Return [x, y] of the center of cell containing provided text 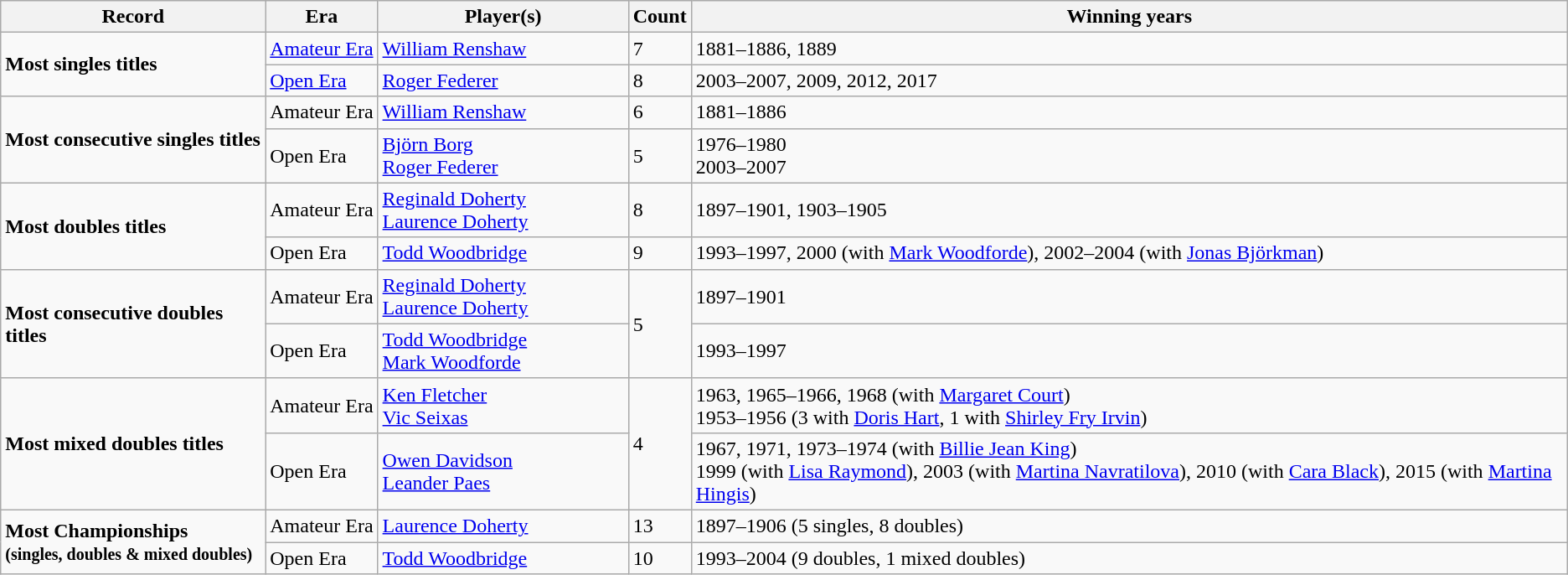
Record [133, 17]
13 [660, 526]
1897–1906 (5 singles, 8 doubles) [1129, 526]
1897–1901, 1903–1905 [1129, 210]
4 [660, 444]
Era [322, 17]
Roger Federer [503, 80]
1993–1997, 2000 (with Mark Woodforde), 2002–2004 (with Jonas Björkman) [1129, 253]
1993–1997 [1129, 350]
7 [660, 49]
1993–2004 (9 doubles, 1 mixed doubles) [1129, 557]
6 [660, 112]
Player(s) [503, 17]
Todd Woodbridge Mark Woodforde [503, 350]
Owen Davidson Leander Paes [503, 471]
Most mixed doubles titles [133, 444]
Count [660, 17]
1963, 1965–1966, 1968 (with Margaret Court) 1953–1956 (3 with Doris Hart, 1 with Shirley Fry Irvin) [1129, 406]
Most Championships(singles, doubles & mixed doubles) [133, 541]
Most consecutive singles titles [133, 139]
Winning years [1129, 17]
Björn Borg Roger Federer [503, 156]
Ken Fletcher Vic Seixas [503, 406]
1881–1886, 1889 [1129, 49]
Laurence Doherty [503, 526]
Most consecutive doubles titles [133, 324]
2003–2007, 2009, 2012, 2017 [1129, 80]
10 [660, 557]
Most doubles titles [133, 226]
1976–1980 2003–2007 [1129, 156]
9 [660, 253]
1897–1901 [1129, 297]
Most singles titles [133, 65]
1881–1886 [1129, 112]
